From the cell containing the given text, extract its center point as (x, y) coordinate. 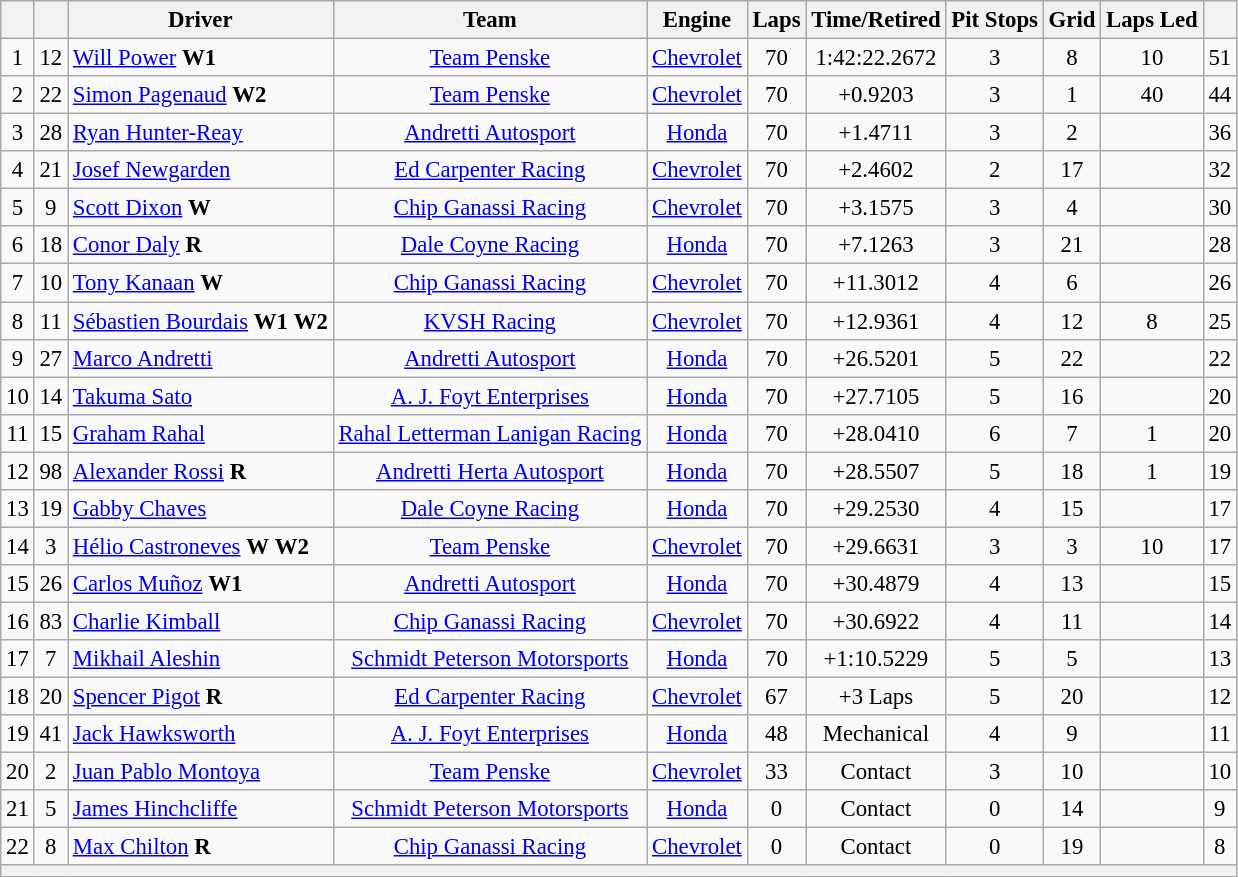
James Hinchcliffe (201, 809)
25 (1220, 321)
+27.7105 (876, 396)
+30.4879 (876, 584)
Spencer Pigot R (201, 697)
Grid (1072, 20)
+11.3012 (876, 283)
41 (50, 734)
+29.2530 (876, 509)
Takuma Sato (201, 396)
83 (50, 621)
Conor Daly R (201, 245)
Max Chilton R (201, 847)
Laps (776, 20)
40 (1152, 95)
+3 Laps (876, 697)
Scott Dixon W (201, 208)
Simon Pagenaud W2 (201, 95)
Gabby Chaves (201, 509)
51 (1220, 58)
+28.0410 (876, 433)
48 (776, 734)
44 (1220, 95)
Juan Pablo Montoya (201, 772)
+2.4602 (876, 170)
27 (50, 358)
Sébastien Bourdais W1 W2 (201, 321)
98 (50, 471)
+30.6922 (876, 621)
Will Power W1 (201, 58)
+29.6631 (876, 546)
Charlie Kimball (201, 621)
Carlos Muñoz W1 (201, 584)
Time/Retired (876, 20)
+3.1575 (876, 208)
32 (1220, 170)
+26.5201 (876, 358)
Hélio Castroneves W W2 (201, 546)
Driver (201, 20)
Alexander Rossi R (201, 471)
Andretti Herta Autosport (490, 471)
Tony Kanaan W (201, 283)
Josef Newgarden (201, 170)
Laps Led (1152, 20)
67 (776, 697)
1:42:22.2672 (876, 58)
Pit Stops (994, 20)
+0.9203 (876, 95)
+1.4711 (876, 133)
+1:10.5229 (876, 659)
Jack Hawksworth (201, 734)
Ryan Hunter-Reay (201, 133)
Graham Rahal (201, 433)
+7.1263 (876, 245)
Team (490, 20)
Engine (697, 20)
30 (1220, 208)
+12.9361 (876, 321)
+28.5507 (876, 471)
Mikhail Aleshin (201, 659)
KVSH Racing (490, 321)
33 (776, 772)
Rahal Letterman Lanigan Racing (490, 433)
Marco Andretti (201, 358)
Mechanical (876, 734)
36 (1220, 133)
